From the cell containing the given text, extract its center point as (X, Y) coordinate. 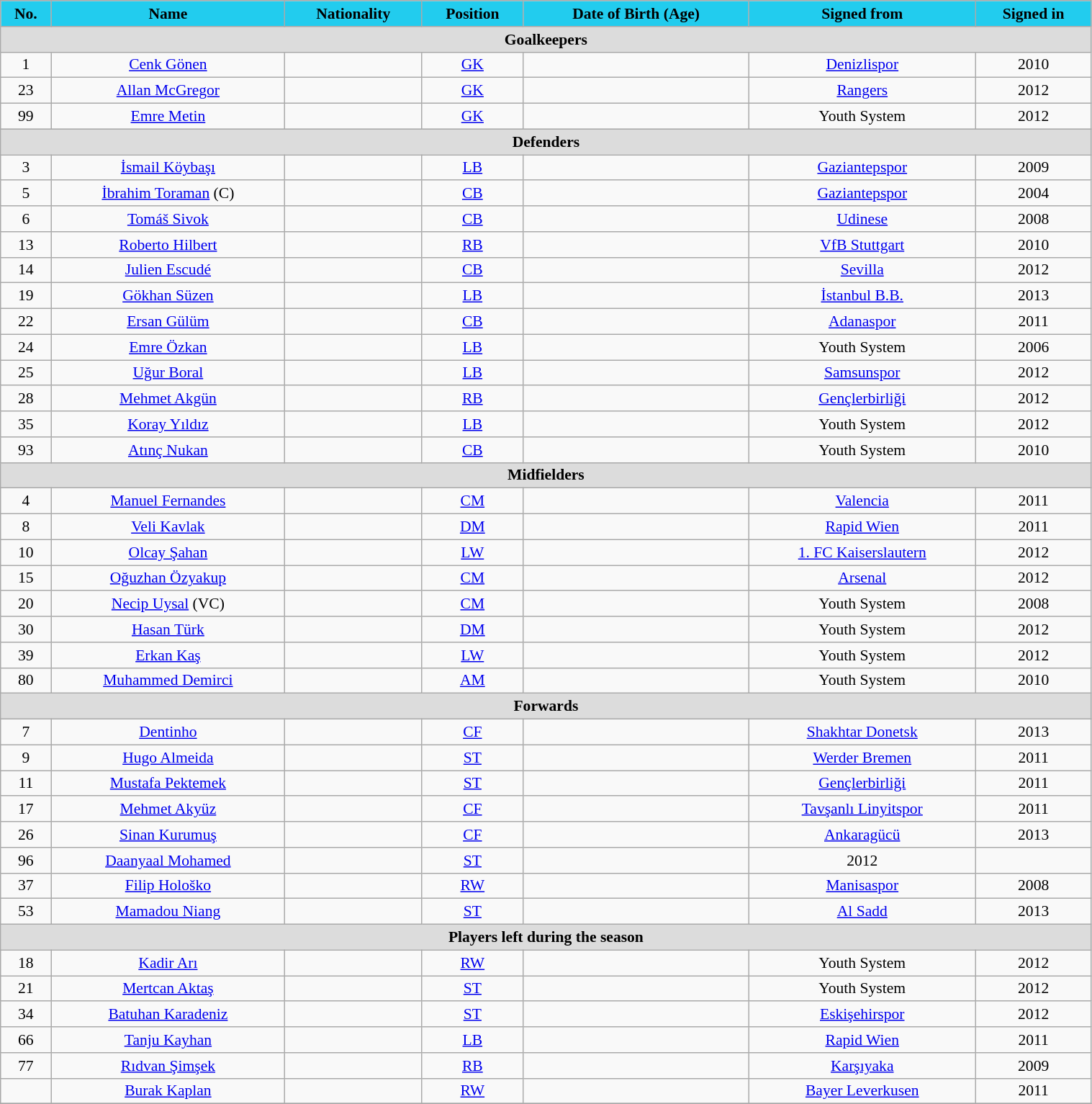
80 (26, 681)
İbrahim Toraman (C) (168, 194)
Kadir Arı (168, 963)
Forwards (546, 706)
53 (26, 912)
Midfielders (546, 475)
Emre Özkan (168, 347)
Defenders (546, 142)
Arsenal (862, 578)
17 (26, 809)
Nationality (353, 14)
Uğur Boral (168, 373)
22 (26, 322)
1 (26, 65)
24 (26, 347)
Filip Hološko (168, 886)
Sevilla (862, 270)
Goalkeepers (546, 40)
35 (26, 424)
İsmail Köybaşı (168, 168)
77 (26, 1066)
Erkan Kaş (168, 655)
Allan McGregor (168, 91)
4 (26, 501)
96 (26, 861)
Ankaragücü (862, 835)
Emre Metin (168, 117)
99 (26, 117)
Signed from (862, 14)
66 (26, 1040)
Sinan Kurumuş (168, 835)
34 (26, 1015)
Signed in (1034, 14)
Tavşanlı Linyitspor (862, 809)
25 (26, 373)
19 (26, 296)
26 (26, 835)
37 (26, 886)
Udinese (862, 219)
30 (26, 629)
5 (26, 194)
Position (472, 14)
Rıdvan Şimşek (168, 1066)
No. (26, 14)
Adanaspor (862, 322)
20 (26, 604)
Mehmet Akgün (168, 399)
Date of Birth (Age) (636, 14)
Koray Yıldız (168, 424)
Necip Uysal (VC) (168, 604)
Al Sadd (862, 912)
Burak Kaplan (168, 1091)
18 (26, 963)
11 (26, 784)
Dentinho (168, 732)
Name (168, 14)
Tomáš Sivok (168, 219)
VfB Stuttgart (862, 245)
Veli Kavlak (168, 527)
2006 (1034, 347)
93 (26, 450)
39 (26, 655)
15 (26, 578)
Valencia (862, 501)
Cenk Gönen (168, 65)
28 (26, 399)
21 (26, 989)
Manisaspor (862, 886)
Eskişehirspor (862, 1015)
Werder Bremen (862, 758)
Roberto Hilbert (168, 245)
Karşıyaka (862, 1066)
Denizlispor (862, 65)
Olcay Şahan (168, 552)
8 (26, 527)
7 (26, 732)
9 (26, 758)
AM (472, 681)
Mamadou Niang (168, 912)
Hugo Almeida (168, 758)
İstanbul B.B. (862, 296)
Mehmet Akyüz (168, 809)
10 (26, 552)
13 (26, 245)
23 (26, 91)
Manuel Fernandes (168, 501)
Tanju Kayhan (168, 1040)
Mertcan Aktaş (168, 989)
Oğuzhan Özyakup (168, 578)
Daanyaal Mohamed (168, 861)
6 (26, 219)
Hasan Türk (168, 629)
Batuhan Karadeniz (168, 1015)
Ersan Gülüm (168, 322)
14 (26, 270)
2004 (1034, 194)
Atınç Nukan (168, 450)
3 (26, 168)
Players left during the season (546, 938)
Samsunspor (862, 373)
1. FC Kaiserslautern (862, 552)
Julien Escudé (168, 270)
Mustafa Pektemek (168, 784)
Bayer Leverkusen (862, 1091)
Rangers (862, 91)
Muhammed Demirci (168, 681)
Shakhtar Donetsk (862, 732)
Gökhan Süzen (168, 296)
